Identify which cell holds the provided text, then report its [X, Y] central coordinate. 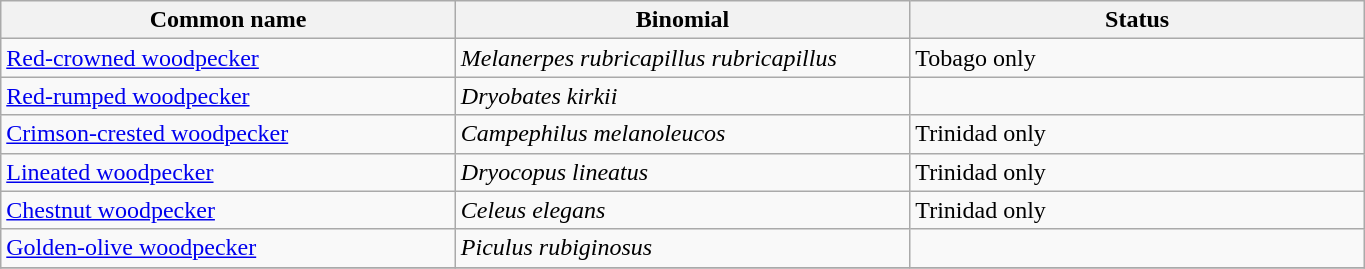
Celeus elegans [682, 210]
Crimson-crested woodpecker [228, 134]
Red-rumped woodpecker [228, 96]
Piculus rubiginosus [682, 248]
Chestnut woodpecker [228, 210]
Status [1138, 20]
Tobago only [1138, 58]
Golden-olive woodpecker [228, 248]
Dryocopus lineatus [682, 172]
Red-crowned woodpecker [228, 58]
Binomial [682, 20]
Common name [228, 20]
Melanerpes rubricapillus rubricapillus [682, 58]
Dryobates kirkii [682, 96]
Campephilus melanoleucos [682, 134]
Lineated woodpecker [228, 172]
